Return the [X, Y] coordinate for the center point of the cell that contains the specified text.  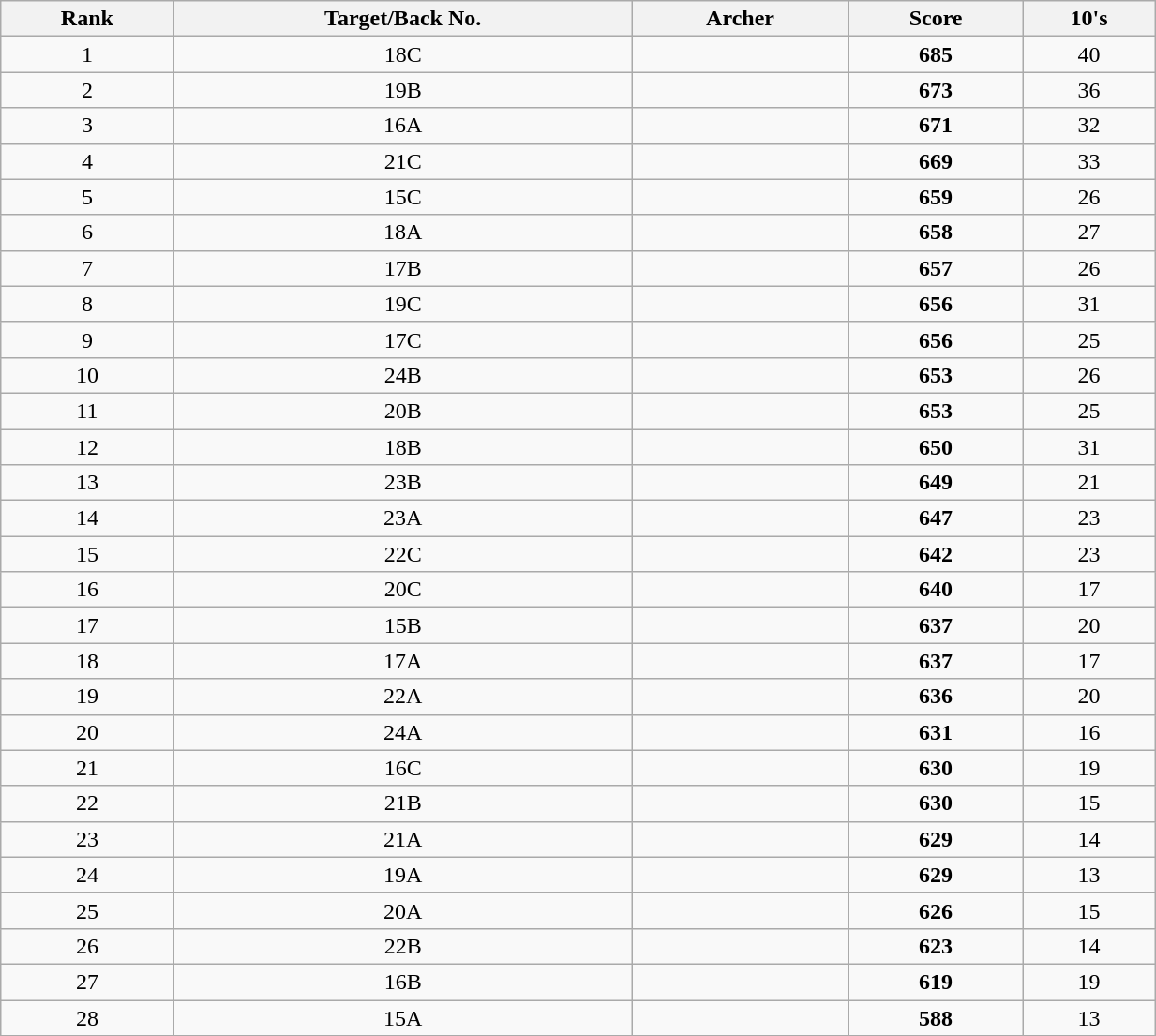
619 [936, 982]
8 [87, 304]
33 [1088, 161]
22A [403, 697]
636 [936, 697]
5 [87, 197]
17C [403, 339]
17B [403, 268]
22B [403, 946]
658 [936, 233]
16A [403, 126]
19A [403, 875]
Score [936, 19]
10's [1088, 19]
19B [403, 90]
18B [403, 447]
24 [87, 875]
15C [403, 197]
4 [87, 161]
Archer [740, 19]
588 [936, 1017]
642 [936, 554]
685 [936, 54]
21B [403, 803]
673 [936, 90]
24B [403, 375]
15B [403, 625]
18A [403, 233]
2 [87, 90]
18C [403, 54]
36 [1088, 90]
28 [87, 1017]
657 [936, 268]
22 [87, 803]
16B [403, 982]
18 [87, 661]
669 [936, 161]
15A [403, 1017]
21C [403, 161]
32 [1088, 126]
6 [87, 233]
1 [87, 54]
10 [87, 375]
21A [403, 839]
23A [403, 518]
640 [936, 590]
Rank [87, 19]
20C [403, 590]
19C [403, 304]
Target/Back No. [403, 19]
659 [936, 197]
650 [936, 447]
22C [403, 554]
649 [936, 483]
671 [936, 126]
20B [403, 411]
9 [87, 339]
16C [403, 768]
11 [87, 411]
7 [87, 268]
647 [936, 518]
23B [403, 483]
17A [403, 661]
20A [403, 910]
12 [87, 447]
40 [1088, 54]
631 [936, 732]
623 [936, 946]
24A [403, 732]
626 [936, 910]
3 [87, 126]
